Find where the given text appears and provide that cell's center as (X, Y) coordinate. 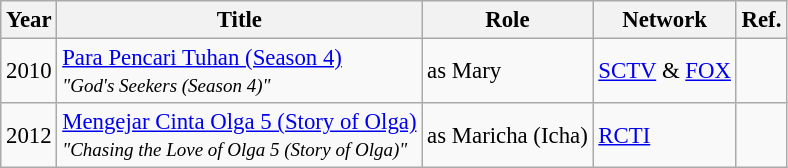
2012 (29, 136)
RCTI (664, 136)
Para Pencari Tuhan (Season 4)"God's Seekers (Season 4)" (240, 72)
SCTV & FOX (664, 72)
Year (29, 20)
Role (508, 20)
Title (240, 20)
2010 (29, 72)
Ref. (761, 20)
as Maricha (Icha) (508, 136)
Mengejar Cinta Olga 5 (Story of Olga)"Chasing the Love of Olga 5 (Story of Olga)" (240, 136)
as Mary (508, 72)
Network (664, 20)
